Search for the cell housing the specified text and yield its (x, y) center coordinate. 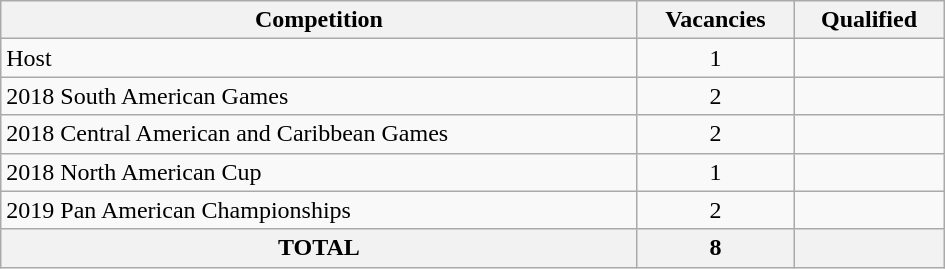
Vacancies (716, 20)
8 (716, 248)
2018 North American Cup (319, 172)
Qualified (869, 20)
2019 Pan American Championships (319, 210)
2018 South American Games (319, 96)
Competition (319, 20)
2018 Central American and Caribbean Games (319, 134)
Host (319, 58)
TOTAL (319, 248)
